Return (X, Y) of the center of cell containing provided text 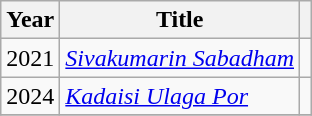
Kadaisi Ulaga Por (180, 96)
2024 (30, 96)
Year (30, 20)
Title (180, 20)
Sivakumarin Sabadham (180, 58)
2021 (30, 58)
